Scan for the cell matching the given text and deliver its [X, Y] coordinate at center. 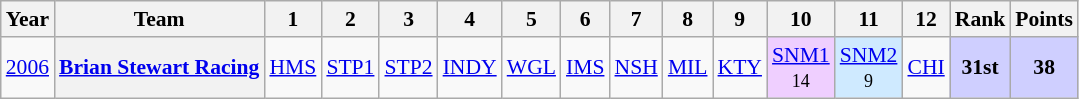
CHI [926, 68]
NSH [636, 68]
STP2 [408, 68]
2006 [28, 68]
Year [28, 19]
8 [688, 19]
STP1 [350, 68]
SNM114 [801, 68]
2 [350, 19]
5 [532, 19]
KTY [740, 68]
HMS [292, 68]
31st [980, 68]
6 [586, 19]
Brian Stewart Racing [159, 68]
WGL [532, 68]
Rank [980, 19]
SNM29 [869, 68]
Points [1044, 19]
12 [926, 19]
1 [292, 19]
INDY [470, 68]
IMS [586, 68]
10 [801, 19]
Team [159, 19]
7 [636, 19]
38 [1044, 68]
11 [869, 19]
MIL [688, 68]
3 [408, 19]
4 [470, 19]
9 [740, 19]
